Extract the (x, y) coordinate from the center of the cell holding the provided text.  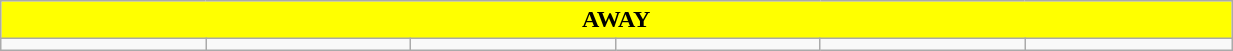
AWAY (616, 20)
